Detect which cell encompasses the target text, then output its [X, Y] center coordinate. 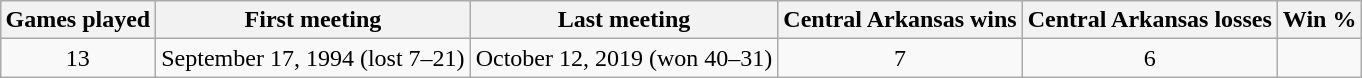
Last meeting [624, 20]
Central Arkansas wins [900, 20]
Games played [78, 20]
Win % [1320, 20]
7 [900, 58]
October 12, 2019 (won 40–31) [624, 58]
13 [78, 58]
6 [1150, 58]
Central Arkansas losses [1150, 20]
September 17, 1994 (lost 7–21) [313, 58]
First meeting [313, 20]
